Return the (X, Y) coordinate for the center point of the cell that contains the specified text.  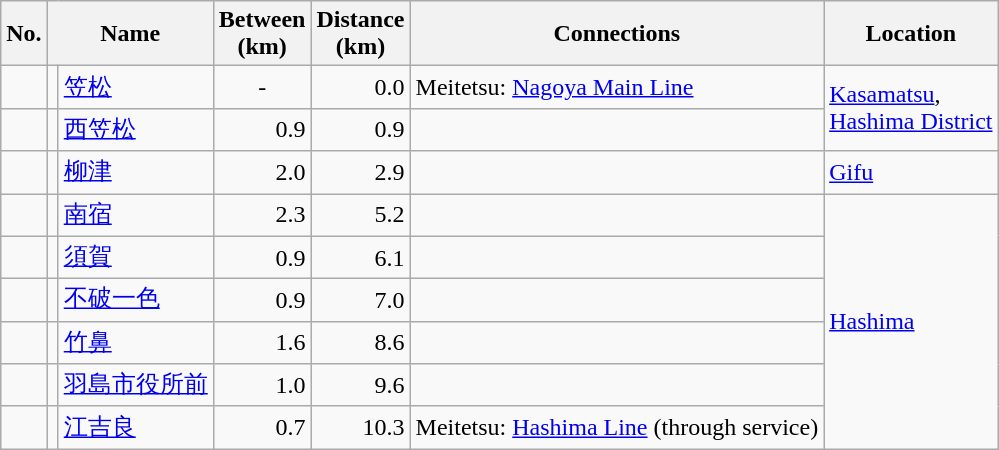
6.1 (360, 258)
Location (911, 34)
Meitetsu: Hashima Line (through service) (617, 428)
1.0 (262, 386)
Hashima (911, 322)
2.3 (262, 216)
5.2 (360, 216)
Between (km) (262, 34)
Name (130, 34)
- (262, 88)
No. (24, 34)
不破一色 (136, 300)
Distance (km) (360, 34)
2.9 (360, 172)
笠松 (136, 88)
8.6 (360, 342)
9.6 (360, 386)
1.6 (262, 342)
羽島市役所前 (136, 386)
Meitetsu: Nagoya Main Line (617, 88)
南宿 (136, 216)
柳津 (136, 172)
2.0 (262, 172)
0.0 (360, 88)
0.7 (262, 428)
竹鼻 (136, 342)
10.3 (360, 428)
Gifu (911, 172)
7.0 (360, 300)
江吉良 (136, 428)
須賀 (136, 258)
西笠松 (136, 130)
Kasamatsu,Hashima District (911, 108)
Connections (617, 34)
